Capture the cell that displays the provided text and extract its [x, y] central coordinate. 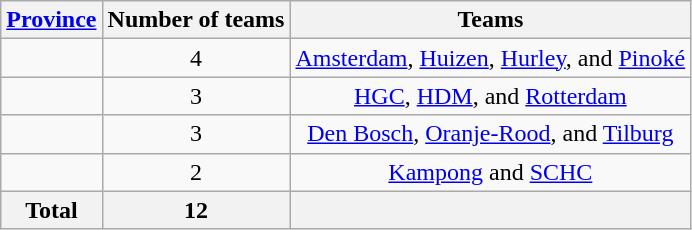
Teams [490, 20]
Kampong and SCHC [490, 172]
Province [52, 20]
Amsterdam, Huizen, Hurley, and Pinoké [490, 58]
Den Bosch, Oranje-Rood, and Tilburg [490, 134]
4 [196, 58]
Total [52, 210]
HGC, HDM, and Rotterdam [490, 96]
12 [196, 210]
Number of teams [196, 20]
2 [196, 172]
